Extract the (x, y) coordinate from the center of the cell holding the provided text.  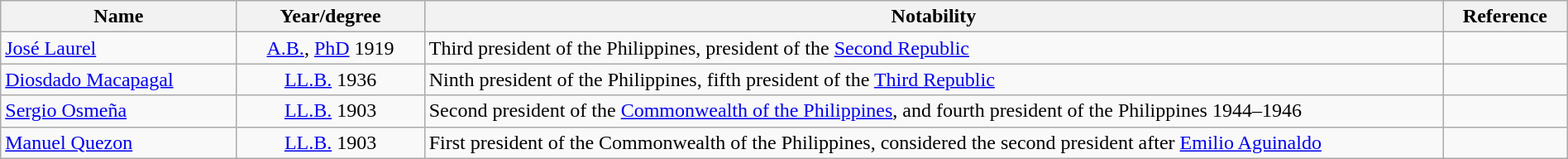
A.B., PhD 1919 (331, 48)
Third president of the Philippines, president of the Second Republic (933, 48)
Year/degree (331, 17)
Ninth president of the Philippines, fifth president of the Third Republic (933, 79)
LL.B. 1936 (331, 79)
Second president of the Commonwealth of the Philippines, and fourth president of the Philippines 1944–1946 (933, 111)
Reference (1505, 17)
Diosdado Macapagal (119, 79)
Manuel Quezon (119, 142)
Notability (933, 17)
First president of the Commonwealth of the Philippines, considered the second president after Emilio Aguinaldo (933, 142)
Name (119, 17)
José Laurel (119, 48)
Sergio Osmeña (119, 111)
